Pinpoint the cell where the given text exists, returning its (X, Y) midpoint coordinate. 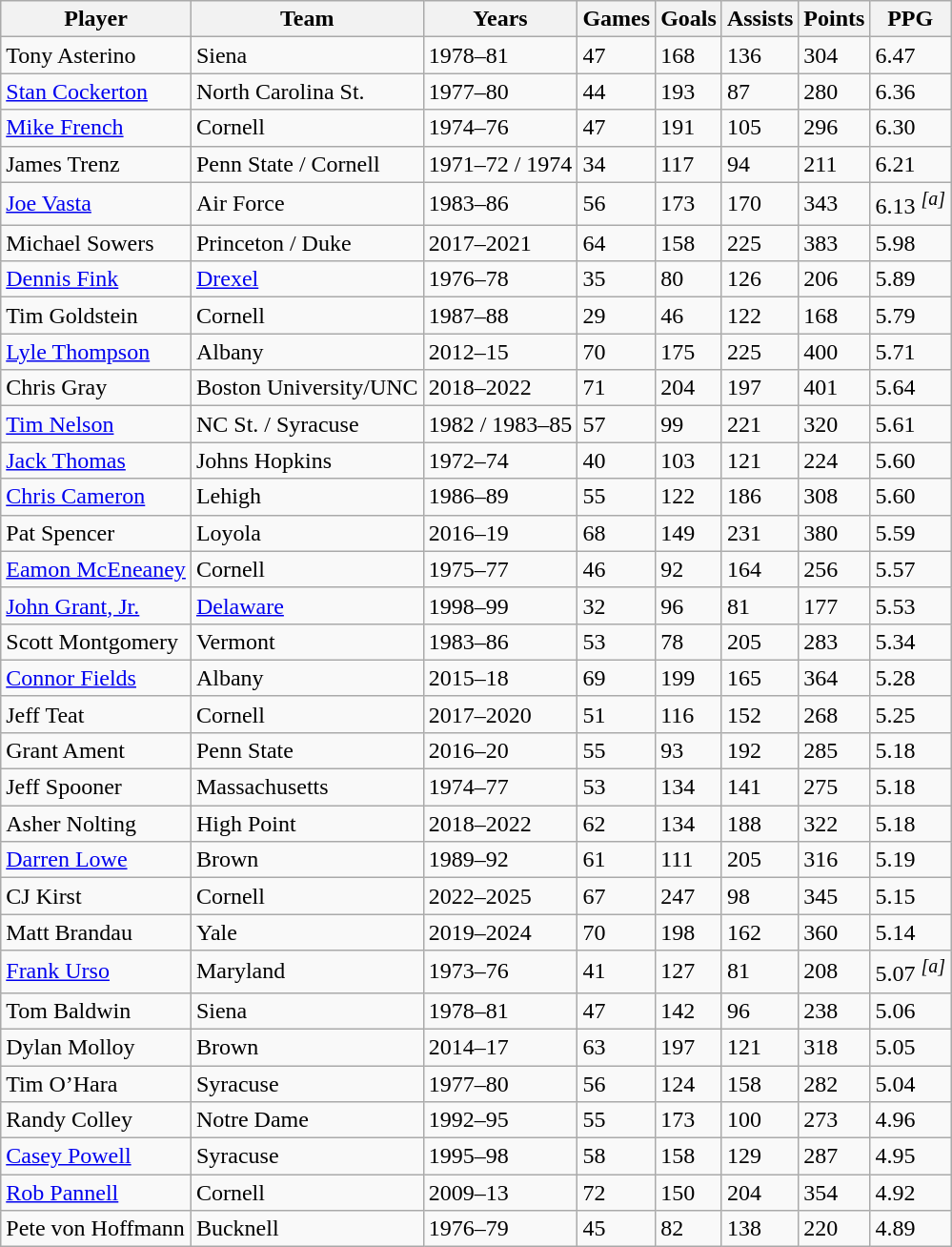
136 (760, 55)
220 (835, 1229)
Points (835, 19)
41 (617, 972)
Years (500, 19)
Dylan Molloy (96, 1047)
Frank Urso (96, 972)
127 (689, 972)
103 (689, 460)
401 (835, 388)
Tim Goldstein (96, 316)
199 (689, 678)
285 (835, 750)
186 (760, 497)
149 (689, 533)
105 (760, 128)
247 (689, 896)
2015–18 (500, 678)
Asher Nolting (96, 824)
Massachusetts (307, 787)
318 (835, 1047)
82 (689, 1229)
165 (760, 678)
CJ Kirst (96, 896)
Maryland (307, 972)
6.13 [a] (911, 204)
Stan Cockerton (96, 92)
2017–2020 (500, 714)
5.19 (911, 860)
Jeff Spooner (96, 787)
Tim O’Hara (96, 1084)
5.06 (911, 1011)
2014–17 (500, 1047)
192 (760, 750)
4.92 (911, 1193)
6.21 (911, 164)
Chris Cameron (96, 497)
188 (760, 824)
1989–92 (500, 860)
Bucknell (307, 1229)
Rob Pannell (96, 1193)
Darren Lowe (96, 860)
Air Force (307, 204)
5.34 (911, 642)
126 (760, 279)
Player (96, 19)
29 (617, 316)
Vermont (307, 642)
2019–2024 (500, 932)
Grant Ament (96, 750)
5.57 (911, 569)
1972–74 (500, 460)
354 (835, 1193)
5.07 [a] (911, 972)
343 (835, 204)
Randy Colley (96, 1120)
1974–77 (500, 787)
1975–77 (500, 569)
Princeton / Duke (307, 243)
2017–2021 (500, 243)
2022–2025 (500, 896)
High Point (307, 824)
345 (835, 896)
Casey Powell (96, 1156)
117 (689, 164)
5.04 (911, 1084)
268 (835, 714)
6.30 (911, 128)
400 (835, 352)
4.89 (911, 1229)
138 (760, 1229)
5.61 (911, 424)
Tony Asterino (96, 55)
1976–79 (500, 1229)
211 (835, 164)
Penn State (307, 750)
Yale (307, 932)
Boston University/UNC (307, 388)
80 (689, 279)
Jeff Teat (96, 714)
Joe Vasta (96, 204)
Pat Spencer (96, 533)
Pete von Hoffmann (96, 1229)
45 (617, 1229)
James Trenz (96, 164)
Mike French (96, 128)
57 (617, 424)
92 (689, 569)
Jack Thomas (96, 460)
61 (617, 860)
320 (835, 424)
Notre Dame (307, 1120)
78 (689, 642)
NC St. / Syracuse (307, 424)
322 (835, 824)
1987–88 (500, 316)
193 (689, 92)
256 (835, 569)
1992–95 (500, 1120)
1995–98 (500, 1156)
116 (689, 714)
Scott Montgomery (96, 642)
94 (760, 164)
93 (689, 750)
1971–72 / 1974 (500, 164)
2016–19 (500, 533)
35 (617, 279)
1976–78 (500, 279)
Chris Gray (96, 388)
1974–76 (500, 128)
198 (689, 932)
208 (835, 972)
170 (760, 204)
360 (835, 932)
129 (760, 1156)
191 (689, 128)
34 (617, 164)
67 (617, 896)
5.28 (911, 678)
273 (835, 1120)
1986–89 (500, 497)
99 (689, 424)
Connor Fields (96, 678)
150 (689, 1193)
6.36 (911, 92)
280 (835, 92)
383 (835, 243)
5.05 (911, 1047)
238 (835, 1011)
282 (835, 1084)
58 (617, 1156)
6.47 (911, 55)
PPG (911, 19)
1982 / 1983–85 (500, 424)
162 (760, 932)
304 (835, 55)
175 (689, 352)
Tim Nelson (96, 424)
5.64 (911, 388)
5.14 (911, 932)
5.98 (911, 243)
224 (835, 460)
Drexel (307, 279)
51 (617, 714)
40 (617, 460)
4.95 (911, 1156)
Tom Baldwin (96, 1011)
62 (617, 824)
221 (760, 424)
Matt Brandau (96, 932)
Lyle Thompson (96, 352)
1998–99 (500, 605)
316 (835, 860)
Michael Sowers (96, 243)
32 (617, 605)
2012–15 (500, 352)
5.25 (911, 714)
71 (617, 388)
5.59 (911, 533)
142 (689, 1011)
69 (617, 678)
2016–20 (500, 750)
5.15 (911, 896)
98 (760, 896)
64 (617, 243)
5.89 (911, 279)
124 (689, 1084)
Loyola (307, 533)
Johns Hopkins (307, 460)
5.53 (911, 605)
John Grant, Jr. (96, 605)
206 (835, 279)
Dennis Fink (96, 279)
72 (617, 1193)
68 (617, 533)
63 (617, 1047)
380 (835, 533)
87 (760, 92)
5.71 (911, 352)
5.79 (911, 316)
Penn State / Cornell (307, 164)
231 (760, 533)
2009–13 (500, 1193)
152 (760, 714)
1973–76 (500, 972)
Delaware (307, 605)
308 (835, 497)
275 (835, 787)
44 (617, 92)
Goals (689, 19)
Lehigh (307, 497)
4.96 (911, 1120)
Assists (760, 19)
111 (689, 860)
164 (760, 569)
283 (835, 642)
Team (307, 19)
296 (835, 128)
North Carolina St. (307, 92)
141 (760, 787)
Eamon McEneaney (96, 569)
Games (617, 19)
287 (835, 1156)
100 (760, 1120)
364 (835, 678)
177 (835, 605)
